Extract the (X, Y) coordinate from the center of the cell holding the provided text.  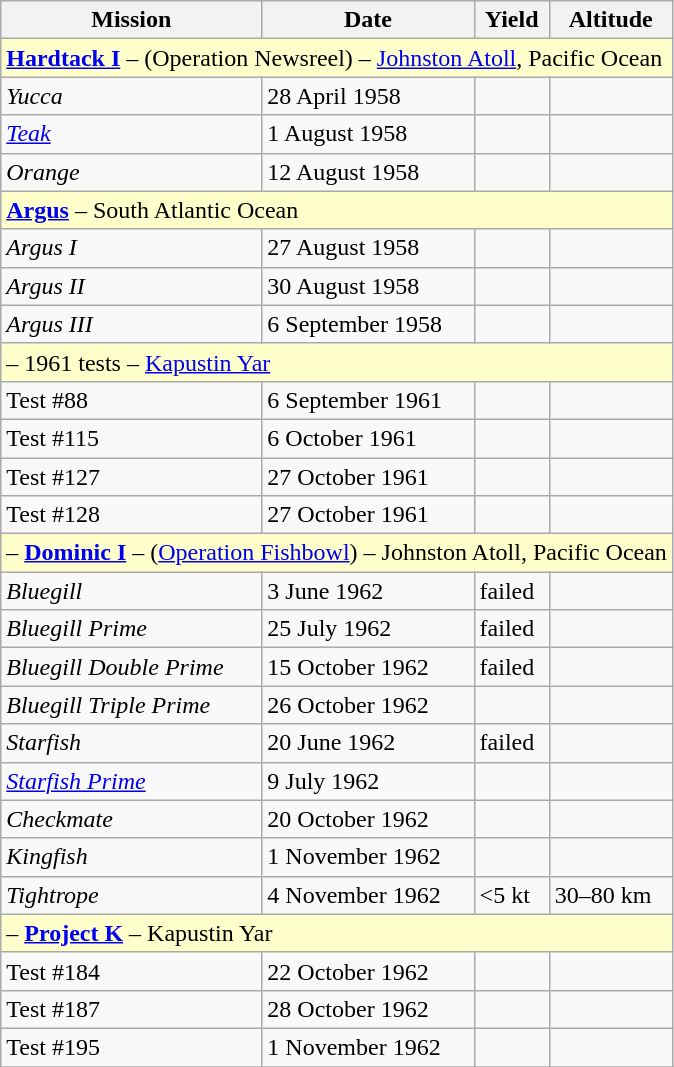
Test #184 (132, 971)
Bluegill Prime (132, 629)
Starfish Prime (132, 781)
– Project K – Kapustin Yar (337, 933)
Argus I (132, 248)
22 October 1962 (368, 971)
Kingfish (132, 857)
Test #115 (132, 438)
15 October 1962 (368, 667)
9 July 1962 (368, 781)
Argus – South Atlantic Ocean (337, 210)
Hardtack I – (Operation Newsreel) – Johnston Atoll, Pacific Ocean (337, 58)
6 September 1961 (368, 400)
28 April 1958 (368, 96)
30 August 1958 (368, 286)
Yucca (132, 96)
12 August 1958 (368, 172)
26 October 1962 (368, 705)
Yield (512, 20)
30–80 km (610, 895)
Test #187 (132, 1009)
6 September 1958 (368, 324)
Test #195 (132, 1047)
1 August 1958 (368, 134)
6 October 1961 (368, 438)
Teak (132, 134)
4 November 1962 (368, 895)
– 1961 tests – Kapustin Yar (337, 362)
Argus II (132, 286)
– Dominic I – (Operation Fishbowl) – Johnston Atoll, Pacific Ocean (337, 553)
Tightrope (132, 895)
Checkmate (132, 819)
Test #88 (132, 400)
Bluegill Triple Prime (132, 705)
Bluegill (132, 591)
Altitude (610, 20)
Orange (132, 172)
3 June 1962 (368, 591)
20 June 1962 (368, 743)
Mission (132, 20)
Test #127 (132, 477)
Bluegill Double Prime (132, 667)
Test #128 (132, 515)
Argus III (132, 324)
20 October 1962 (368, 819)
28 October 1962 (368, 1009)
Starfish (132, 743)
<5 kt (512, 895)
Date (368, 20)
25 July 1962 (368, 629)
27 August 1958 (368, 248)
